Identify which cell holds the provided text, then report its [x, y] central coordinate. 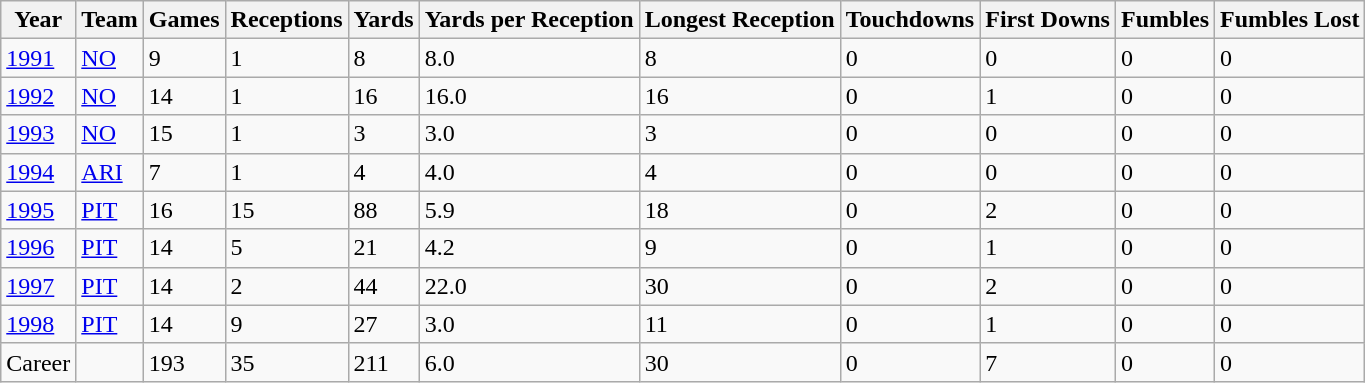
44 [384, 286]
8.0 [529, 58]
Receptions [286, 20]
1992 [38, 96]
ARI [110, 172]
1995 [38, 210]
88 [384, 210]
1991 [38, 58]
35 [286, 362]
5.9 [529, 210]
1994 [38, 172]
4.0 [529, 172]
16.0 [529, 96]
Fumbles [1164, 20]
5 [286, 248]
6.0 [529, 362]
18 [740, 210]
Fumbles Lost [1290, 20]
Year [38, 20]
1997 [38, 286]
Career [38, 362]
22.0 [529, 286]
Yards [384, 20]
11 [740, 324]
Team [110, 20]
Longest Reception [740, 20]
4.2 [529, 248]
Yards per Reception [529, 20]
211 [384, 362]
21 [384, 248]
Touchdowns [910, 20]
1998 [38, 324]
1996 [38, 248]
1993 [38, 134]
First Downs [1048, 20]
193 [184, 362]
Games [184, 20]
27 [384, 324]
